Locate the cell with the specified text and output its (x, y) center coordinate. 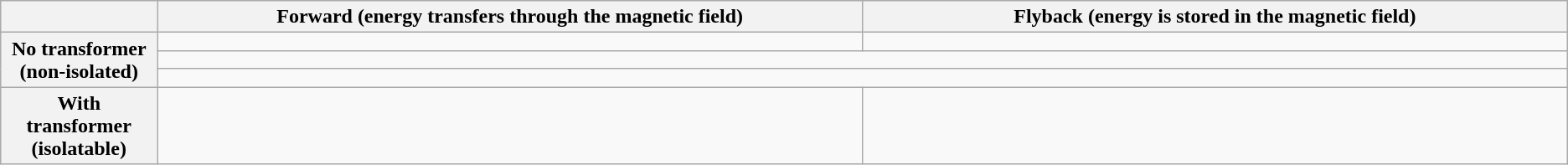
No transformer (non-isolated) (79, 60)
Forward (energy transfers through the magnetic field) (510, 17)
Flyback (energy is stored in the magnetic field) (1215, 17)
With transformer (isolatable) (79, 126)
